Search for the cell housing the specified text and yield its [x, y] center coordinate. 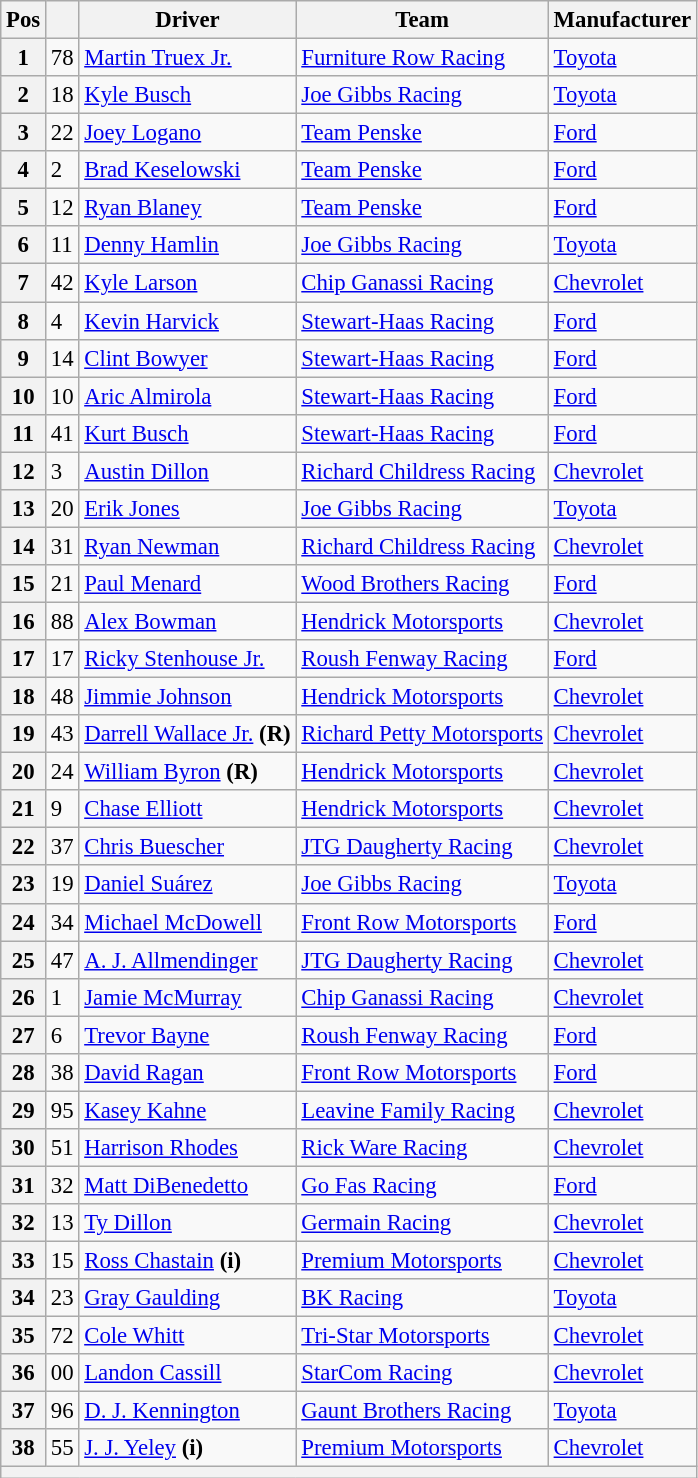
Ross Chastain (i) [188, 1261]
Wood Brothers Racing [422, 584]
Ryan Blaney [188, 208]
5 [24, 208]
25 [24, 960]
Rick Ware Racing [422, 1148]
27 [24, 1035]
Jimmie Johnson [188, 697]
55 [62, 1449]
Kyle Larson [188, 283]
41 [62, 433]
Go Fas Racing [422, 1185]
Kasey Kahne [188, 1110]
47 [62, 960]
Chris Buescher [188, 847]
16 [24, 621]
StarCom Racing [422, 1373]
Chase Elliott [188, 809]
Pos [24, 20]
33 [24, 1261]
Team [422, 20]
30 [24, 1148]
Kyle Busch [188, 95]
Harrison Rhodes [188, 1148]
Denny Hamlin [188, 245]
Driver [188, 20]
00 [62, 1373]
Joey Logano [188, 133]
78 [62, 58]
Clint Bowyer [188, 358]
Matt DiBenedetto [188, 1185]
Cole Whitt [188, 1336]
43 [62, 734]
88 [62, 621]
36 [24, 1373]
Kevin Harvick [188, 321]
Austin Dillon [188, 471]
29 [24, 1110]
7 [24, 283]
51 [62, 1148]
Furniture Row Racing [422, 58]
Ryan Newman [188, 546]
8 [24, 321]
Gray Gaulding [188, 1298]
26 [24, 997]
96 [62, 1411]
Kurt Busch [188, 433]
Tri-Star Motorsports [422, 1336]
48 [62, 697]
Darrell Wallace Jr. (R) [188, 734]
Trevor Bayne [188, 1035]
David Ragan [188, 1073]
72 [62, 1336]
Erik Jones [188, 509]
95 [62, 1110]
Ricky Stenhouse Jr. [188, 659]
42 [62, 283]
A. J. Allmendinger [188, 960]
Landon Cassill [188, 1373]
Daniel Suárez [188, 885]
D. J. Kennington [188, 1411]
Brad Keselowski [188, 170]
Germain Racing [422, 1223]
Jamie McMurray [188, 997]
Martin Truex Jr. [188, 58]
William Byron (R) [188, 772]
Leavine Family Racing [422, 1110]
Aric Almirola [188, 396]
Manufacturer [622, 20]
Gaunt Brothers Racing [422, 1411]
28 [24, 1073]
Michael McDowell [188, 922]
Paul Menard [188, 584]
Richard Petty Motorsports [422, 734]
Alex Bowman [188, 621]
Ty Dillon [188, 1223]
J. J. Yeley (i) [188, 1449]
BK Racing [422, 1298]
35 [24, 1336]
